Return [x, y] of the center of cell containing provided text 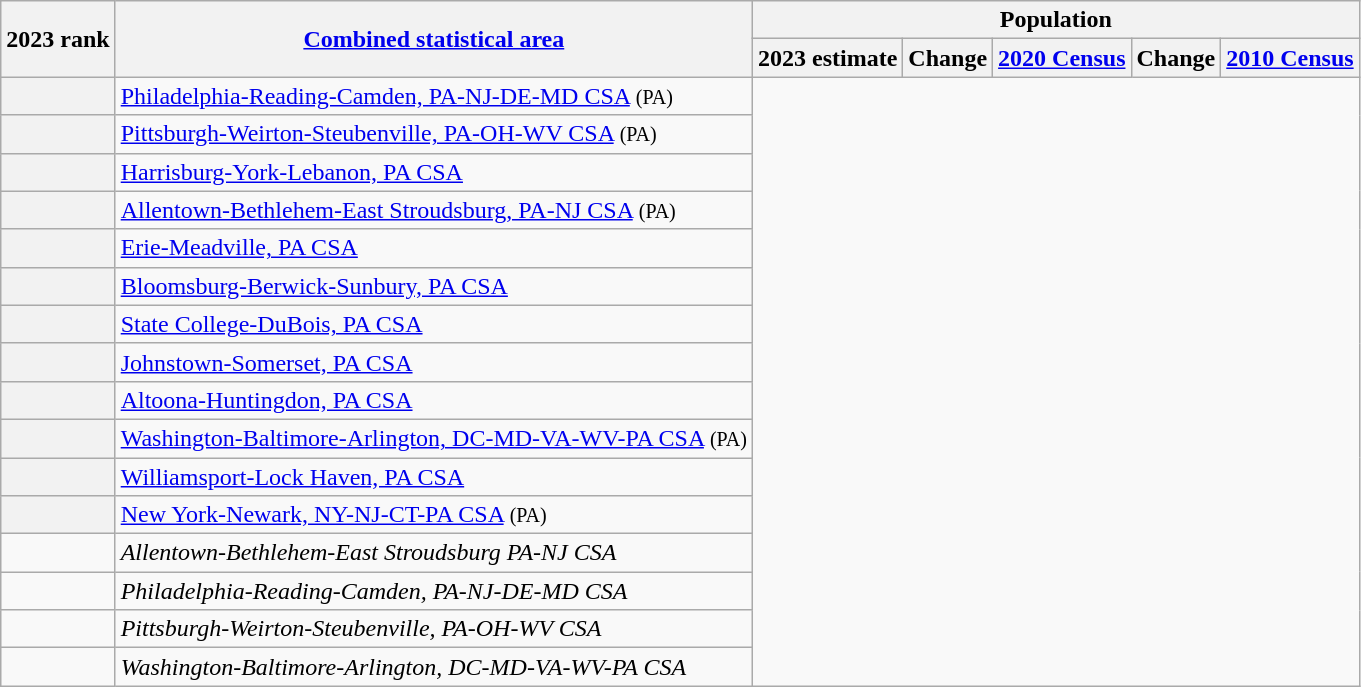
Altoona-Huntingdon, PA CSA [434, 400]
Bloomsburg-Berwick-Sunbury, PA CSA [434, 286]
2010 Census [1290, 58]
Washington-Baltimore-Arlington, DC-MD-VA-WV-PA CSA (PA) [434, 438]
2023 rank [58, 39]
Erie-Meadville, PA CSA [434, 248]
Harrisburg-York-Lebanon, PA CSA [434, 172]
Allentown-Bethlehem-East Stroudsburg PA-NJ CSA [434, 553]
Philadelphia-Reading-Camden, PA-NJ-DE-MD CSA (PA) [434, 96]
Washington-Baltimore-Arlington, DC-MD-VA-WV-PA CSA [434, 667]
Pittsburgh-Weirton-Steubenville, PA-OH-WV CSA (PA) [434, 134]
Williamsport-Lock Haven, PA CSA [434, 477]
Philadelphia-Reading-Camden, PA-NJ-DE-MD CSA [434, 591]
New York-Newark, NY-NJ-CT-PA CSA (PA) [434, 515]
Population [1056, 20]
Allentown-Bethlehem-East Stroudsburg, PA-NJ CSA (PA) [434, 210]
Johnstown-Somerset, PA CSA [434, 362]
Combined statistical area [434, 39]
2020 Census [1062, 58]
Pittsburgh-Weirton-Steubenville, PA-OH-WV CSA [434, 629]
2023 estimate [827, 58]
State College-DuBois, PA CSA [434, 324]
